Detect which cell encompasses the target text, then output its (X, Y) center coordinate. 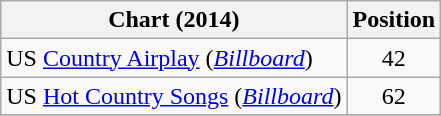
42 (394, 58)
Chart (2014) (174, 20)
US Hot Country Songs (Billboard) (174, 96)
Position (394, 20)
US Country Airplay (Billboard) (174, 58)
62 (394, 96)
